From the cell containing the given text, extract its center point as (X, Y) coordinate. 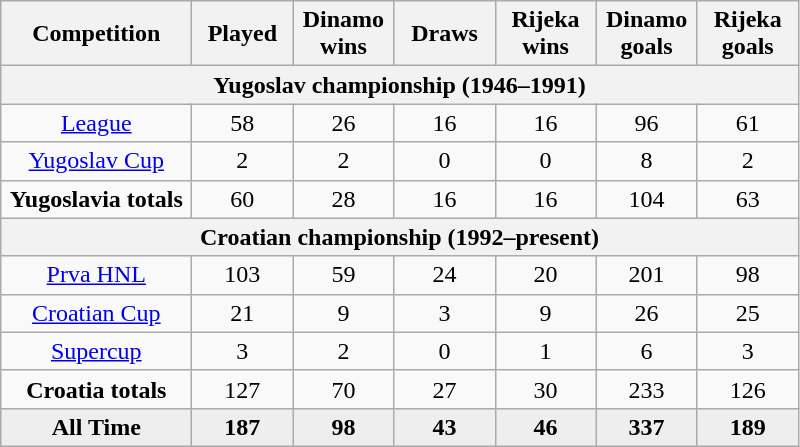
League (96, 123)
1 (546, 351)
8 (646, 161)
28 (344, 199)
63 (748, 199)
46 (546, 427)
21 (242, 313)
24 (444, 275)
All Time (96, 427)
96 (646, 123)
126 (748, 389)
103 (242, 275)
Croatian Cup (96, 313)
Yugoslav championship (1946–1991) (400, 85)
Supercup (96, 351)
25 (748, 313)
6 (646, 351)
58 (242, 123)
Played (242, 34)
27 (444, 389)
61 (748, 123)
Rijeka wins (546, 34)
Dinamo wins (344, 34)
Rijeka goals (748, 34)
201 (646, 275)
60 (242, 199)
104 (646, 199)
Croatian championship (1992–present) (400, 237)
337 (646, 427)
233 (646, 389)
Yugoslav Cup (96, 161)
Dinamo goals (646, 34)
30 (546, 389)
43 (444, 427)
Prva HNL (96, 275)
Draws (444, 34)
Competition (96, 34)
187 (242, 427)
189 (748, 427)
Yugoslavia totals (96, 199)
20 (546, 275)
Croatia totals (96, 389)
59 (344, 275)
70 (344, 389)
127 (242, 389)
